Capture the cell that displays the provided text and extract its [X, Y] central coordinate. 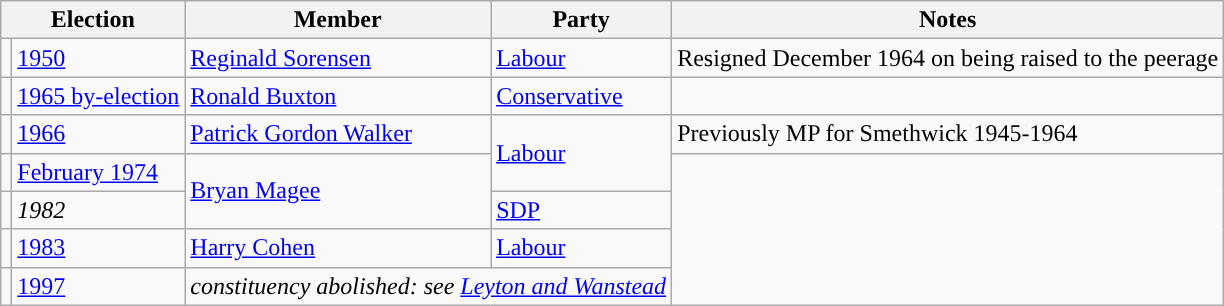
Conservative [582, 96]
SDP [582, 210]
Notes [948, 20]
Previously MP for Smethwick 1945-1964 [948, 134]
Reginald Sorensen [338, 58]
Ronald Buxton [338, 96]
constituency abolished: see Leyton and Wanstead [428, 286]
1983 [98, 248]
1966 [98, 134]
Patrick Gordon Walker [338, 134]
Election [93, 20]
Harry Cohen [338, 248]
Resigned December 1964 on being raised to the peerage [948, 58]
Member [338, 20]
Bryan Magee [338, 191]
1997 [98, 286]
Party [582, 20]
1950 [98, 58]
1982 [98, 210]
February 1974 [98, 172]
1965 by-election [98, 96]
